Extract the (X, Y) coordinate from the center of the cell holding the provided text.  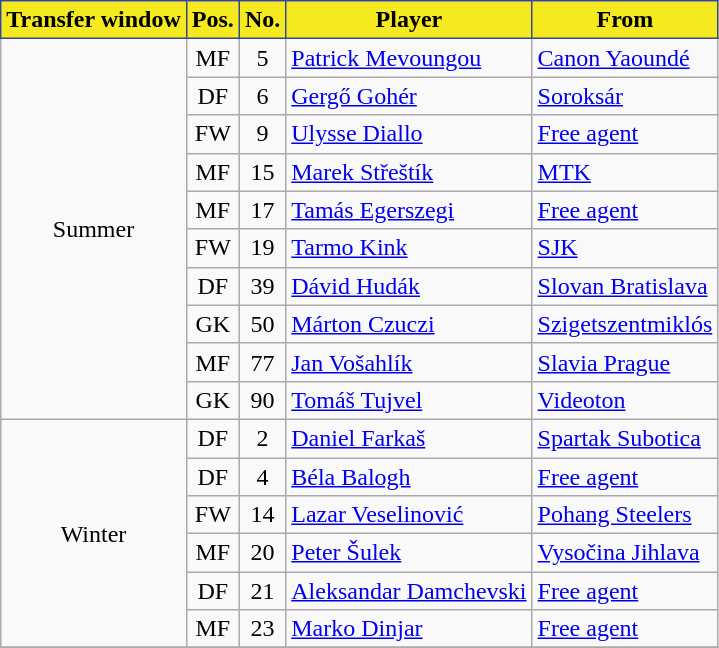
39 (262, 286)
5 (262, 58)
17 (262, 210)
Canon Yaoundé (625, 58)
21 (262, 591)
Daniel Farkaš (409, 438)
Vysočina Jihlava (625, 553)
15 (262, 172)
Pohang Steelers (625, 515)
SJK (625, 248)
No. (262, 20)
Gergő Gohér (409, 96)
77 (262, 362)
Peter Šulek (409, 553)
Lazar Veselinović (409, 515)
Ulysse Diallo (409, 134)
From (625, 20)
6 (262, 96)
Marko Dinjar (409, 629)
19 (262, 248)
14 (262, 515)
90 (262, 400)
Szigetszentmiklós (625, 324)
20 (262, 553)
Slavia Prague (625, 362)
Béla Balogh (409, 477)
Márton Czuczi (409, 324)
Tarmo Kink (409, 248)
Tamás Egerszegi (409, 210)
9 (262, 134)
Summer (94, 230)
Pos. (212, 20)
50 (262, 324)
Winter (94, 533)
Soroksár (625, 96)
4 (262, 477)
23 (262, 629)
Dávid Hudák (409, 286)
2 (262, 438)
Transfer window (94, 20)
Videoton (625, 400)
Marek Střeštík (409, 172)
Player (409, 20)
Aleksandar Damchevski (409, 591)
MTK (625, 172)
Jan Vošahlík (409, 362)
Patrick Mevoungou (409, 58)
Tomáš Tujvel (409, 400)
Slovan Bratislava (625, 286)
Spartak Subotica (625, 438)
